Pinpoint the cell where the given text exists, returning its [X, Y] midpoint coordinate. 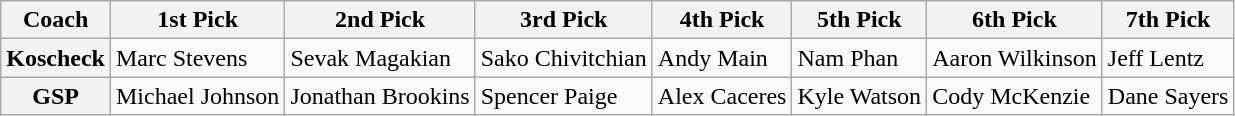
3rd Pick [564, 20]
Nam Phan [860, 58]
Jeff Lentz [1168, 58]
GSP [56, 96]
Jonathan Brookins [380, 96]
Aaron Wilkinson [1015, 58]
Spencer Paige [564, 96]
Alex Caceres [722, 96]
Koscheck [56, 58]
Andy Main [722, 58]
Dane Sayers [1168, 96]
7th Pick [1168, 20]
Cody McKenzie [1015, 96]
Sako Chivitchian [564, 58]
Coach [56, 20]
2nd Pick [380, 20]
1st Pick [197, 20]
Michael Johnson [197, 96]
Kyle Watson [860, 96]
Sevak Magakian [380, 58]
6th Pick [1015, 20]
5th Pick [860, 20]
4th Pick [722, 20]
Marc Stevens [197, 58]
